Provide the [x, y] coordinate of the cell's center where the given text is located.  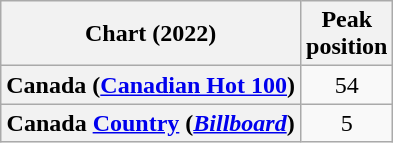
Canada Country (Billboard) [151, 123]
5 [347, 123]
Chart (2022) [151, 34]
Peakposition [347, 34]
Canada (Canadian Hot 100) [151, 85]
54 [347, 85]
